Search for the cell housing the specified text and yield its [X, Y] center coordinate. 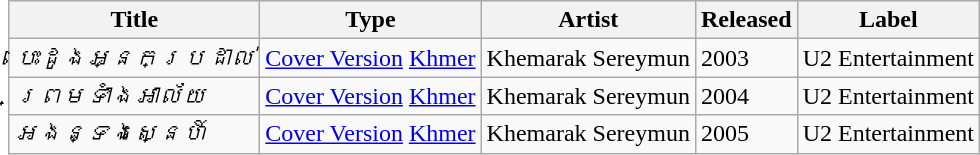
បេះដូងអ្នកប្រដាល់ [134, 58]
ព្រមទាំងអាល័យ [134, 96]
អងន្ទងស្នេហ៍ [134, 134]
Label [888, 20]
Artist [588, 20]
2004 [746, 96]
Type [370, 20]
Released [746, 20]
Title [134, 20]
2005 [746, 134]
2003 [746, 58]
